Scan for the cell matching the given text and deliver its (x, y) coordinate at center. 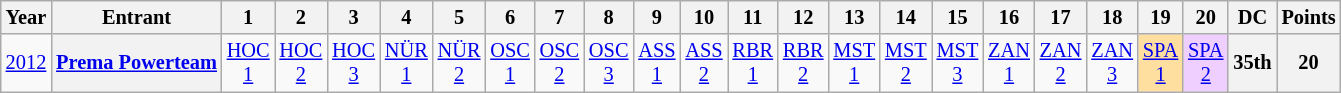
6 (510, 17)
ASS2 (704, 63)
RBR2 (803, 63)
ASS1 (656, 63)
2012 (26, 63)
Points (1309, 17)
Prema Powerteam (136, 63)
SPA2 (1206, 63)
OSC3 (608, 63)
OSC1 (510, 63)
13 (854, 17)
7 (560, 17)
3 (354, 17)
ZAN2 (1061, 63)
5 (460, 17)
12 (803, 17)
MST2 (906, 63)
4 (406, 17)
35th (1252, 63)
11 (753, 17)
RBR1 (753, 63)
1 (248, 17)
ZAN1 (1009, 63)
MST1 (854, 63)
NÜR2 (460, 63)
OSC2 (560, 63)
16 (1009, 17)
MST3 (958, 63)
10 (704, 17)
HOC2 (302, 63)
8 (608, 17)
NÜR1 (406, 63)
Entrant (136, 17)
HOC3 (354, 63)
Year (26, 17)
19 (1160, 17)
SPA1 (1160, 63)
14 (906, 17)
15 (958, 17)
9 (656, 17)
2 (302, 17)
18 (1112, 17)
DC (1252, 17)
HOC1 (248, 63)
17 (1061, 17)
ZAN3 (1112, 63)
